Search for the cell housing the specified text and yield its (X, Y) center coordinate. 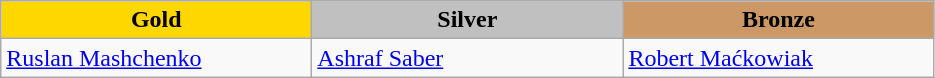
Ruslan Mashchenko (156, 58)
Silver (468, 20)
Robert Maćkowiak (778, 58)
Ashraf Saber (468, 58)
Bronze (778, 20)
Gold (156, 20)
